Determine the [X, Y] coordinate at the center of the cell enclosing the given text.  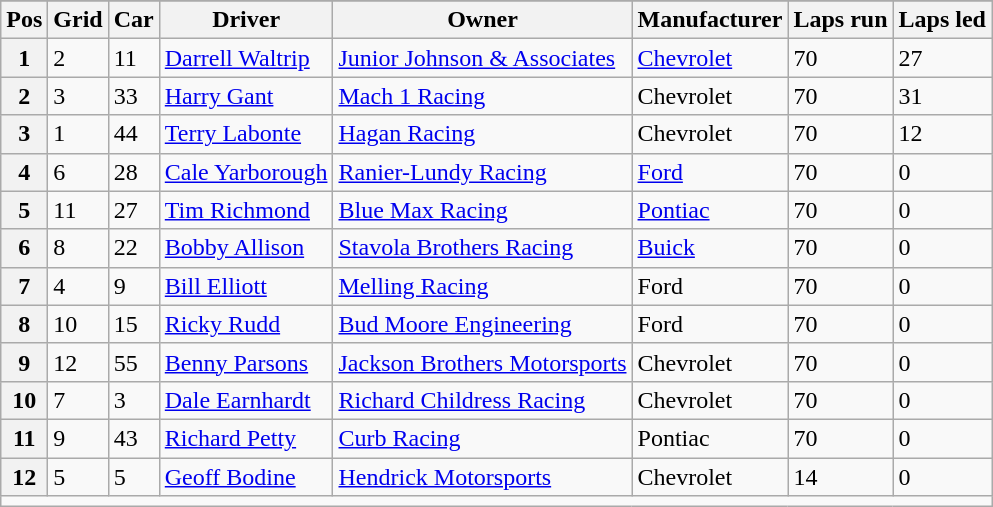
28 [134, 172]
33 [134, 96]
Hagan Racing [482, 134]
31 [942, 96]
Grid [78, 20]
Pos [24, 20]
Manufacturer [710, 20]
Benny Parsons [246, 362]
43 [134, 438]
15 [134, 324]
Curb Racing [482, 438]
44 [134, 134]
Cale Yarborough [246, 172]
Dale Earnhardt [246, 400]
Blue Max Racing [482, 210]
14 [840, 477]
Buick [710, 248]
Tim Richmond [246, 210]
Terry Labonte [246, 134]
Hendrick Motorsports [482, 477]
Ranier-Lundy Racing [482, 172]
Bobby Allison [246, 248]
Harry Gant [246, 96]
Ricky Rudd [246, 324]
Bud Moore Engineering [482, 324]
Stavola Brothers Racing [482, 248]
Owner [482, 20]
Car [134, 20]
Junior Johnson & Associates [482, 58]
22 [134, 248]
Richard Childress Racing [482, 400]
Mach 1 Racing [482, 96]
Bill Elliott [246, 286]
Geoff Bodine [246, 477]
Laps run [840, 20]
Darrell Waltrip [246, 58]
Jackson Brothers Motorsports [482, 362]
Richard Petty [246, 438]
Laps led [942, 20]
Driver [246, 20]
Melling Racing [482, 286]
55 [134, 362]
